Scan for the cell matching the given text and deliver its [x, y] coordinate at center. 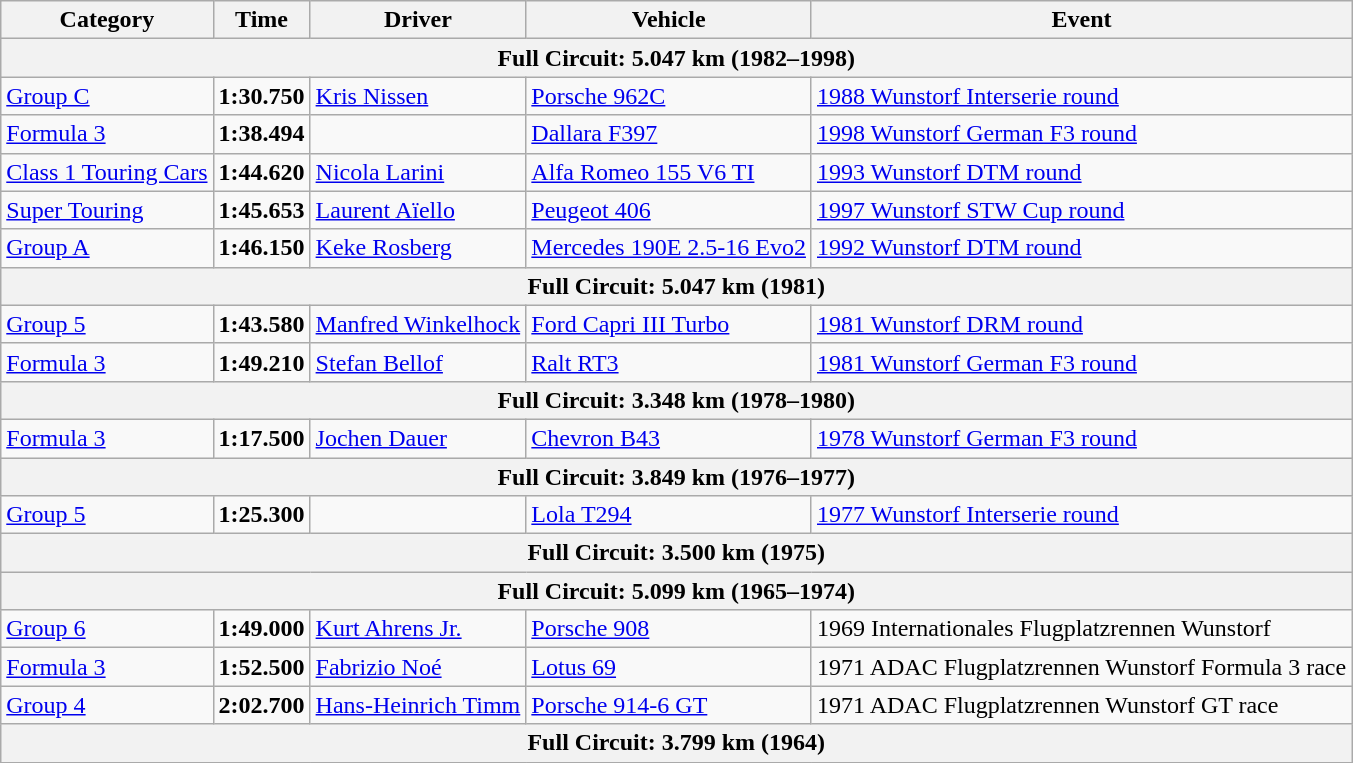
Category [107, 20]
2:02.700 [262, 705]
1997 Wunstorf STW Cup round [1081, 210]
1971 ADAC Flugplatzrennen Wunstorf Formula 3 race [1081, 667]
Event [1081, 20]
Full Circuit: 3.799 km (1964) [676, 743]
1:17.500 [262, 438]
Porsche 908 [669, 629]
Time [262, 20]
Full Circuit: 5.047 km (1981) [676, 286]
Jochen Dauer [418, 438]
Class 1 Touring Cars [107, 172]
Porsche 914-6 GT [669, 705]
1:38.494 [262, 134]
Lola T294 [669, 515]
Ralt RT3 [669, 362]
Kurt Ahrens Jr. [418, 629]
Nicola Larini [418, 172]
Full Circuit: 5.047 km (1982–1998) [676, 58]
Manfred Winkelhock [418, 324]
Peugeot 406 [669, 210]
Super Touring [107, 210]
Dallara F397 [669, 134]
1978 Wunstorf German F3 round [1081, 438]
Stefan Bellof [418, 362]
1981 Wunstorf DRM round [1081, 324]
1988 Wunstorf Interserie round [1081, 96]
Full Circuit: 5.099 km (1965–1974) [676, 591]
Mercedes 190E 2.5-16 Evo2 [669, 248]
1:43.580 [262, 324]
Porsche 962C [669, 96]
1971 ADAC Flugplatzrennen Wunstorf GT race [1081, 705]
1:49.210 [262, 362]
1:25.300 [262, 515]
1:46.150 [262, 248]
1:44.620 [262, 172]
Keke Rosberg [418, 248]
Group 6 [107, 629]
Kris Nissen [418, 96]
1:49.000 [262, 629]
Group A [107, 248]
Group C [107, 96]
1998 Wunstorf German F3 round [1081, 134]
Full Circuit: 3.849 km (1976–1977) [676, 477]
1977 Wunstorf Interserie round [1081, 515]
Driver [418, 20]
1:30.750 [262, 96]
Laurent Aïello [418, 210]
Fabrizio Noé [418, 667]
Vehicle [669, 20]
Ford Capri III Turbo [669, 324]
Lotus 69 [669, 667]
Full Circuit: 3.348 km (1978–1980) [676, 400]
1993 Wunstorf DTM round [1081, 172]
Group 4 [107, 705]
1:45.653 [262, 210]
1969 Internationales Flugplatzrennen Wunstorf [1081, 629]
1992 Wunstorf DTM round [1081, 248]
Hans-Heinrich Timm [418, 705]
Chevron B43 [669, 438]
Alfa Romeo 155 V6 TI [669, 172]
1:52.500 [262, 667]
1981 Wunstorf German F3 round [1081, 362]
Full Circuit: 3.500 km (1975) [676, 553]
